Search for the cell housing the specified text and yield its [x, y] center coordinate. 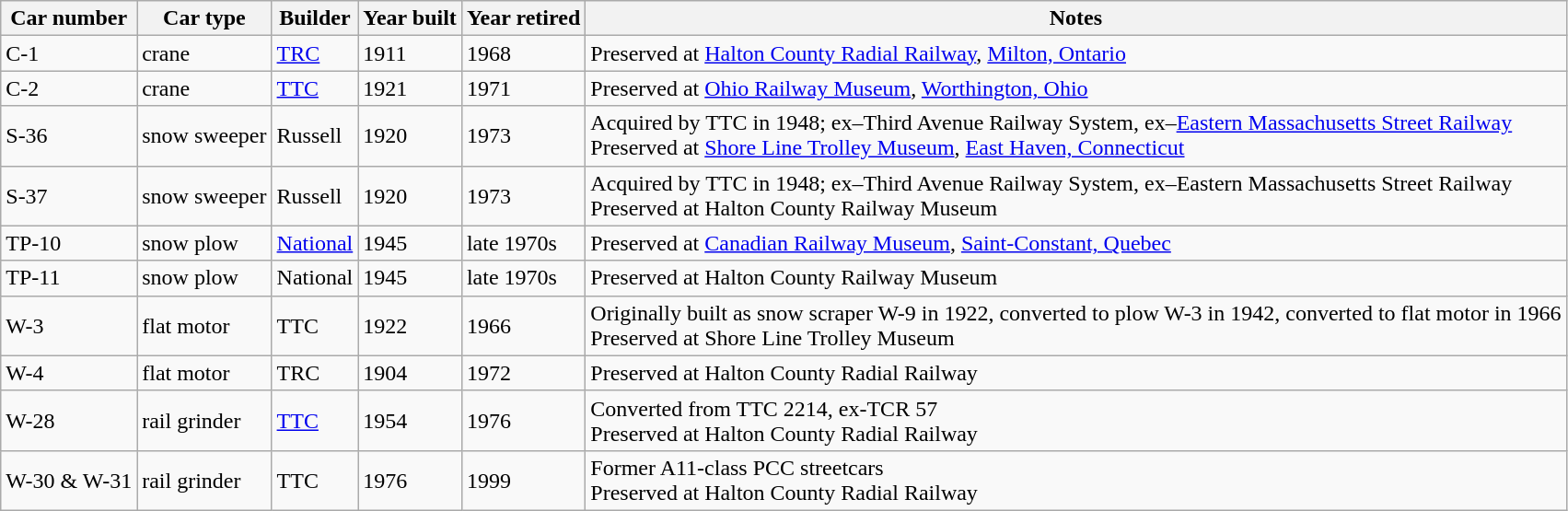
Year built [411, 18]
1954 [411, 420]
C-2 [69, 88]
Car number [69, 18]
TP-10 [69, 243]
Preserved at Halton County Railway Museum [1075, 278]
1971 [523, 88]
1922 [411, 326]
1911 [411, 53]
S-36 [69, 136]
W-4 [69, 373]
Originally built as snow scraper W-9 in 1922, converted to plow W-3 in 1942, converted to flat motor in 1966Preserved at Shore Line Trolley Museum [1075, 326]
TP-11 [69, 278]
Acquired by TTC in 1948; ex–Third Avenue Railway System, ex–Eastern Massachusetts Street RailwayPreserved at Halton County Railway Museum [1075, 195]
Notes [1075, 18]
1966 [523, 326]
Car type [204, 18]
W-28 [69, 420]
W-3 [69, 326]
Preserved at Halton County Radial Railway [1075, 373]
Preserved at Ohio Railway Museum, Worthington, Ohio [1075, 88]
Converted from TTC 2214, ex-TCR 57Preserved at Halton County Radial Railway [1075, 420]
Preserved at Halton County Radial Railway, Milton, Ontario [1075, 53]
1999 [523, 481]
Year retired [523, 18]
C-1 [69, 53]
Former A11-class PCC streetcarsPreserved at Halton County Radial Railway [1075, 481]
1921 [411, 88]
1904 [411, 373]
1972 [523, 373]
Builder [315, 18]
S-37 [69, 195]
Preserved at Canadian Railway Museum, Saint-Constant, Quebec [1075, 243]
W-30 & W-31 [69, 481]
1968 [523, 53]
